Scan for the cell matching the given text and deliver its (X, Y) coordinate at center. 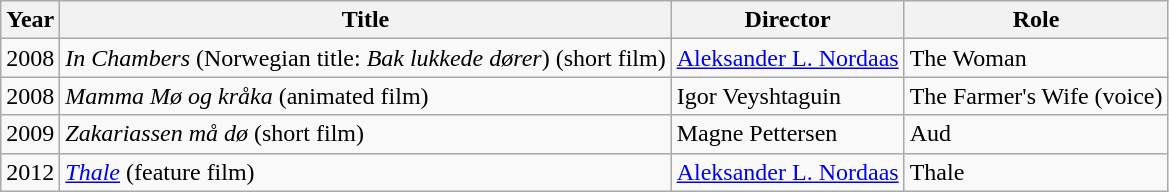
Magne Pettersen (788, 134)
Thale (1036, 172)
Igor Veyshtaguin (788, 96)
In Chambers (Norwegian title: Bak lukkede dører) (short film) (366, 58)
Title (366, 20)
2009 (30, 134)
2012 (30, 172)
The Woman (1036, 58)
Year (30, 20)
Mamma Mø og kråka (animated film) (366, 96)
The Farmer's Wife (voice) (1036, 96)
Director (788, 20)
Role (1036, 20)
Zakariassen må dø (short film) (366, 134)
Aud (1036, 134)
Thale (feature film) (366, 172)
